For the text-containing cell, return its midpoint in (x, y) coordinate format. 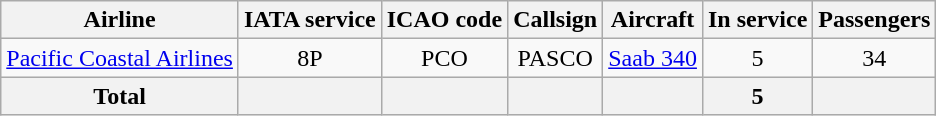
34 (874, 58)
Saab 340 (653, 58)
Callsign (556, 20)
Passengers (874, 20)
8P (310, 58)
PASCO (556, 58)
Airline (120, 20)
ICAO code (444, 20)
IATA service (310, 20)
Pacific Coastal Airlines (120, 58)
Aircraft (653, 20)
In service (757, 20)
PCO (444, 58)
Total (120, 96)
